For the text-containing cell, return its midpoint in [X, Y] coordinate format. 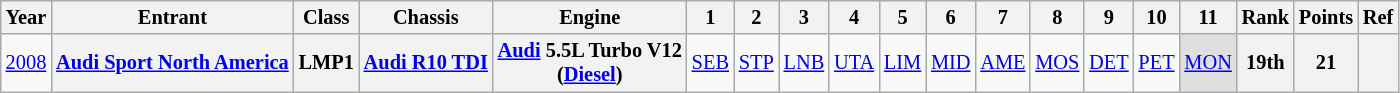
7 [1002, 17]
Chassis [426, 17]
Audi Sport North America [172, 63]
19th [1266, 63]
PET [1157, 63]
SEB [710, 63]
Entrant [172, 17]
MON [1208, 63]
Year [26, 17]
2 [756, 17]
AME [1002, 63]
LMP1 [326, 63]
DET [1108, 63]
1 [710, 17]
LNB [804, 63]
21 [1326, 63]
3 [804, 17]
10 [1157, 17]
Audi R10 TDI [426, 63]
MOS [1057, 63]
5 [902, 17]
Class [326, 17]
9 [1108, 17]
UTA [854, 63]
Rank [1266, 17]
11 [1208, 17]
STP [756, 63]
6 [950, 17]
2008 [26, 63]
Ref [1378, 17]
8 [1057, 17]
Audi 5.5L Turbo V12(Diesel) [590, 63]
Points [1326, 17]
4 [854, 17]
LIM [902, 63]
MID [950, 63]
Engine [590, 17]
